Search for the cell housing the specified text and yield its (X, Y) center coordinate. 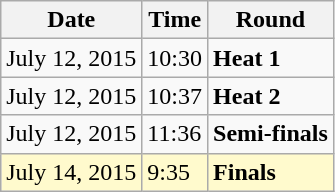
Heat 1 (271, 58)
11:36 (175, 134)
10:30 (175, 58)
Round (271, 20)
10:37 (175, 96)
Date (72, 20)
July 14, 2015 (72, 172)
Semi-finals (271, 134)
9:35 (175, 172)
Heat 2 (271, 96)
Finals (271, 172)
Time (175, 20)
